Capture the cell that displays the provided text and extract its [X, Y] central coordinate. 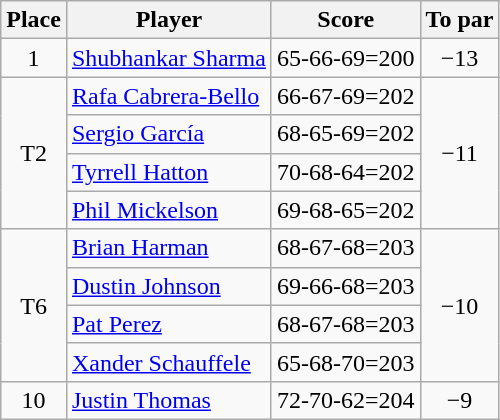
69-66-68=203 [346, 286]
1 [34, 58]
Pat Perez [168, 324]
Rafa Cabrera-Bello [168, 96]
Player [168, 20]
−13 [460, 58]
Justin Thomas [168, 400]
Phil Mickelson [168, 210]
−10 [460, 305]
−9 [460, 400]
Dustin Johnson [168, 286]
68-65-69=202 [346, 134]
Place [34, 20]
Tyrrell Hatton [168, 172]
70-68-64=202 [346, 172]
To par [460, 20]
Sergio García [168, 134]
10 [34, 400]
65-66-69=200 [346, 58]
Brian Harman [168, 248]
65-68-70=203 [346, 362]
72-70-62=204 [346, 400]
Xander Schauffele [168, 362]
66-67-69=202 [346, 96]
−11 [460, 153]
69-68-65=202 [346, 210]
T6 [34, 305]
Shubhankar Sharma [168, 58]
T2 [34, 153]
Score [346, 20]
